Capture the cell that displays the provided text and extract its [x, y] central coordinate. 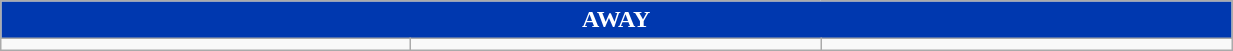
AWAY [616, 20]
